Identify which cell holds the provided text, then report its [x, y] central coordinate. 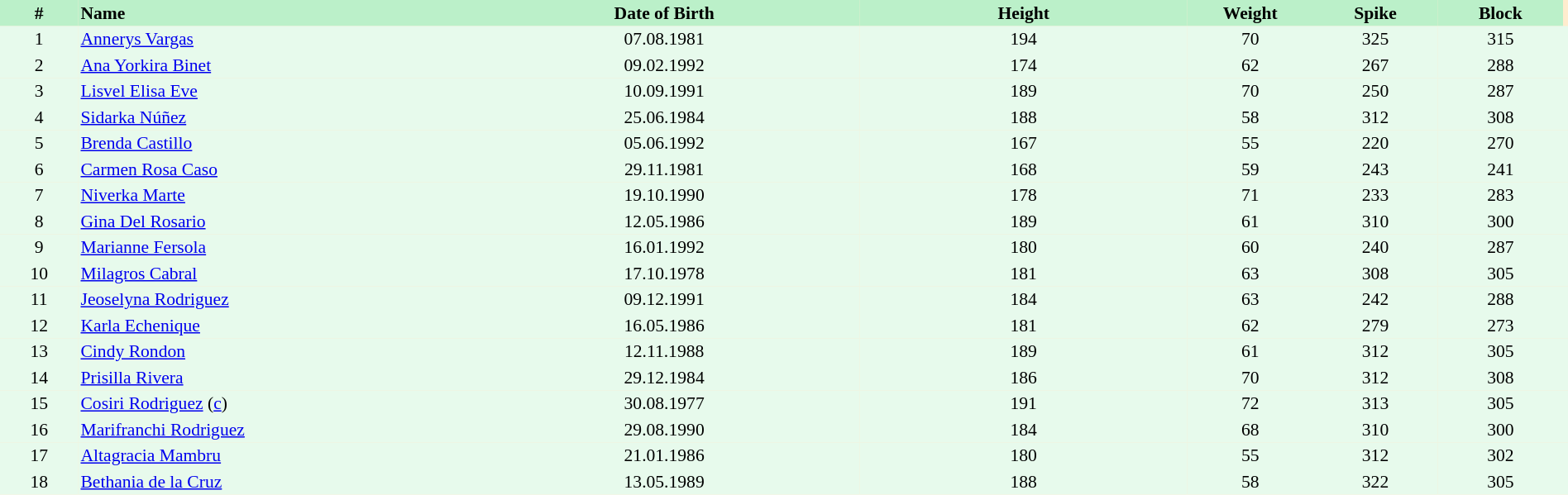
59 [1250, 169]
Lisvel Elisa Eve [273, 91]
2 [39, 65]
283 [1500, 195]
Annerys Vargas [273, 40]
Ana Yorkira Binet [273, 65]
17.10.1978 [664, 274]
Marianne Fersola [273, 248]
9 [39, 248]
25.06.1984 [664, 117]
12 [39, 326]
18 [39, 482]
168 [1024, 169]
250 [1374, 91]
8 [39, 221]
273 [1500, 326]
313 [1374, 403]
Brenda Castillo [273, 144]
Bethania de la Cruz [273, 482]
12.05.1986 [664, 221]
16.05.1986 [664, 326]
191 [1024, 403]
Prisilla Rivera [273, 378]
Gina Del Rosario [273, 221]
Cindy Rondon [273, 352]
Marifranchi Rodriguez [273, 430]
Jeoselyna Rodriguez [273, 299]
242 [1374, 299]
Name [273, 13]
194 [1024, 40]
220 [1374, 144]
17 [39, 456]
Height [1024, 13]
16.01.1992 [664, 248]
15 [39, 403]
11 [39, 299]
167 [1024, 144]
13 [39, 352]
5 [39, 144]
14 [39, 378]
07.08.1981 [664, 40]
60 [1250, 248]
186 [1024, 378]
19.10.1990 [664, 195]
279 [1374, 326]
13.05.1989 [664, 482]
29.08.1990 [664, 430]
1 [39, 40]
243 [1374, 169]
09.02.1992 [664, 65]
Block [1500, 13]
Karla Echenique [273, 326]
68 [1250, 430]
29.11.1981 [664, 169]
21.01.1986 [664, 456]
Milagros Cabral [273, 274]
Spike [1374, 13]
72 [1250, 403]
6 [39, 169]
# [39, 13]
174 [1024, 65]
29.12.1984 [664, 378]
10 [39, 274]
3 [39, 91]
05.06.1992 [664, 144]
Cosiri Rodriguez (c) [273, 403]
240 [1374, 248]
Date of Birth [664, 13]
7 [39, 195]
71 [1250, 195]
Niverka Marte [273, 195]
12.11.1988 [664, 352]
325 [1374, 40]
09.12.1991 [664, 299]
322 [1374, 482]
30.08.1977 [664, 403]
267 [1374, 65]
Weight [1250, 13]
10.09.1991 [664, 91]
Altagracia Mambru [273, 456]
302 [1500, 456]
16 [39, 430]
Carmen Rosa Caso [273, 169]
270 [1500, 144]
315 [1500, 40]
4 [39, 117]
233 [1374, 195]
Sidarka Núñez [273, 117]
178 [1024, 195]
241 [1500, 169]
